Provide the [X, Y] coordinate of the cell's center where the given text is located.  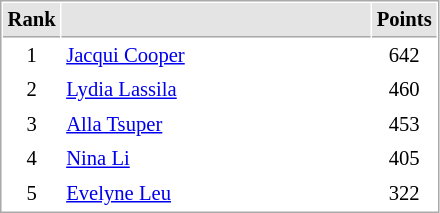
453 [404, 124]
460 [404, 90]
Jacqui Cooper [216, 56]
5 [32, 194]
405 [404, 158]
Points [404, 20]
3 [32, 124]
Lydia Lassila [216, 90]
322 [404, 194]
1 [32, 56]
Evelyne Leu [216, 194]
Alla Tsuper [216, 124]
4 [32, 158]
Nina Li [216, 158]
642 [404, 56]
2 [32, 90]
Rank [32, 20]
